Provide the (x, y) coordinate of the cell's center where the given text is located.  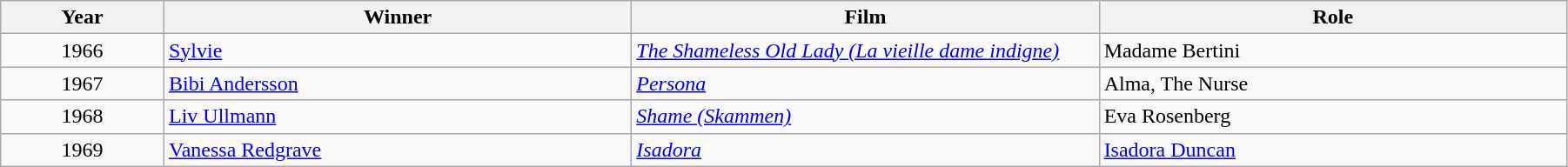
Bibi Andersson (397, 83)
Film (865, 17)
Role (1333, 17)
Sylvie (397, 50)
Isadora Duncan (1333, 150)
Madame Bertini (1333, 50)
Shame (Skammen) (865, 117)
1968 (83, 117)
The Shameless Old Lady (La vieille dame indigne) (865, 50)
1967 (83, 83)
Winner (397, 17)
Isadora (865, 150)
Eva Rosenberg (1333, 117)
Vanessa Redgrave (397, 150)
1969 (83, 150)
Persona (865, 83)
1966 (83, 50)
Year (83, 17)
Liv Ullmann (397, 117)
Alma, The Nurse (1333, 83)
